Return (X, Y) of the center of cell containing provided text 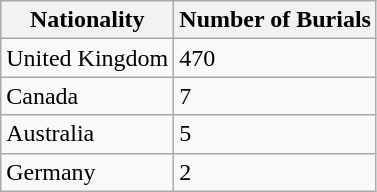
Australia (88, 134)
Nationality (88, 20)
5 (276, 134)
Germany (88, 172)
Number of Burials (276, 20)
470 (276, 58)
7 (276, 96)
Canada (88, 96)
United Kingdom (88, 58)
2 (276, 172)
